From the cell containing the given text, extract its center point as [x, y] coordinate. 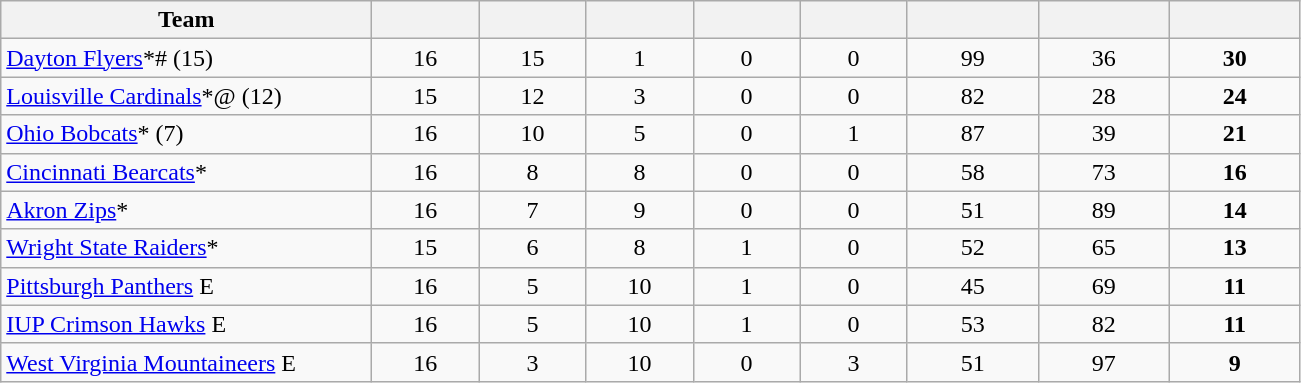
36 [1104, 58]
97 [1104, 362]
Ohio Bobcats* (7) [186, 134]
7 [532, 210]
39 [1104, 134]
Team [186, 20]
24 [1234, 96]
52 [972, 248]
21 [1234, 134]
45 [972, 286]
30 [1234, 58]
87 [972, 134]
12 [532, 96]
6 [532, 248]
West Virginia Mountaineers E [186, 362]
65 [1104, 248]
Cincinnati Bearcats* [186, 172]
IUP Crimson Hawks E [186, 324]
53 [972, 324]
69 [1104, 286]
73 [1104, 172]
13 [1234, 248]
Dayton Flyers*# (15) [186, 58]
Akron Zips* [186, 210]
Pittsburgh Panthers E [186, 286]
Louisville Cardinals*@ (12) [186, 96]
58 [972, 172]
28 [1104, 96]
14 [1234, 210]
99 [972, 58]
Wright State Raiders* [186, 248]
89 [1104, 210]
